Find where the given text appears and provide that cell's center as (X, Y) coordinate. 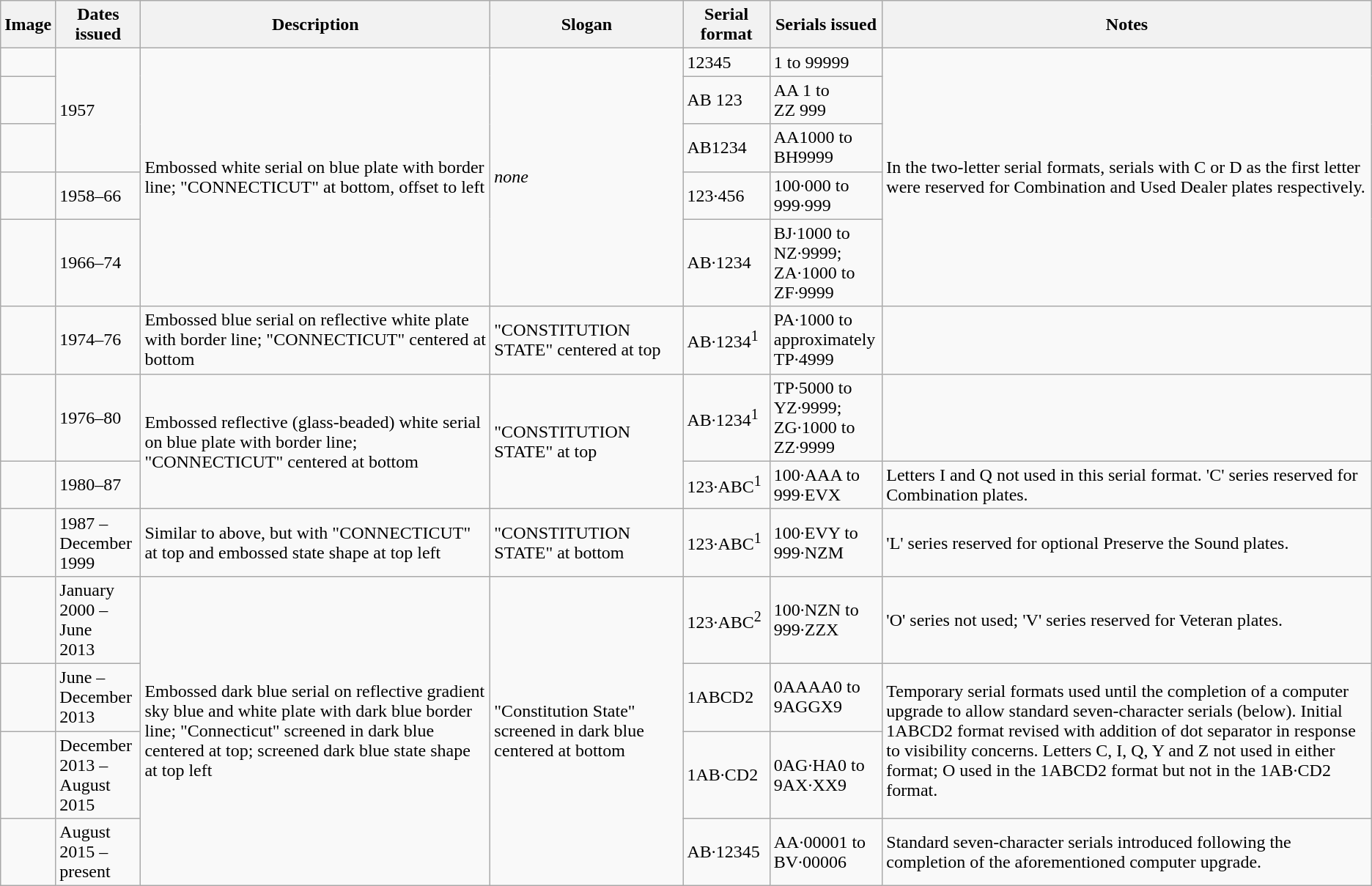
BJ·1000 to NZ·9999; ZA·1000 to ZF·9999 (826, 262)
PA·1000 to approximately TP·4999 (826, 340)
Notes (1127, 25)
0AG·HA0 to 9AX·XX9 (826, 775)
January 2000 – June2013 (98, 620)
100·NZN to 999·ZZX (826, 620)
AB1234 (726, 148)
Standard seven-character serials introduced following the completion of the aforementioned computer upgrade. (1127, 852)
"CONSTITUTION STATE" at top (586, 441)
1957 (98, 110)
Serials issued (826, 25)
123·ABC2 (726, 620)
Image (28, 25)
AB·12345 (726, 852)
Similar to above, but with "CONNECTICUT" at top and embossed state shape at top left (315, 542)
1980–87 (98, 485)
AB 123 (726, 100)
12345 (726, 62)
Serial format (726, 25)
100·AAA to 999·EVX (826, 485)
'L' series reserved for optional Preserve the Sound plates. (1127, 542)
0AAAA0 to 9AGGX9 (826, 697)
123·456 (726, 195)
100·000 to 999·999 (826, 195)
1987 – December 1999 (98, 542)
"CONSTITUTION STATE" centered at top (586, 340)
AA1000 to BH9999 (826, 148)
1AB·CD2 (726, 775)
December 2013 – August 2015 (98, 775)
1958–66 (98, 195)
Dates issued (98, 25)
1966–74 (98, 262)
June – December 2013 (98, 697)
1ABCD2 (726, 697)
TP·5000 to YZ·9999; ZG·1000 to ZZ·9999 (826, 418)
Embossed white serial on blue plate with border line; "CONNECTICUT" at bottom, offset to left (315, 177)
"Constitution State" screened in dark blue centered at bottom (586, 731)
Slogan (586, 25)
"CONSTITUTION STATE" at bottom (586, 542)
AB·1234 (726, 262)
Letters I and Q not used in this serial format. 'C' series reserved for Combination plates. (1127, 485)
1976–80 (98, 418)
August 2015 – present (98, 852)
'O' series not used; 'V' series reserved for Veteran plates. (1127, 620)
Embossed reflective (glass-beaded) white serial on blue plate with border line; "CONNECTICUT" centered at bottom (315, 441)
none (586, 177)
1 to 99999 (826, 62)
1974–76 (98, 340)
Description (315, 25)
100·EVY to 999·NZM (826, 542)
AA·00001 to BV·00006 (826, 852)
Embossed blue serial on reflective white plate with border line; "CONNECTICUT" centered at bottom (315, 340)
AA 1 toZZ 999 (826, 100)
In the two-letter serial formats, serials with C or D as the first letter were reserved for Combination and Used Dealer plates respectively. (1127, 177)
